Locate the cell with the specified text and output its [X, Y] center coordinate. 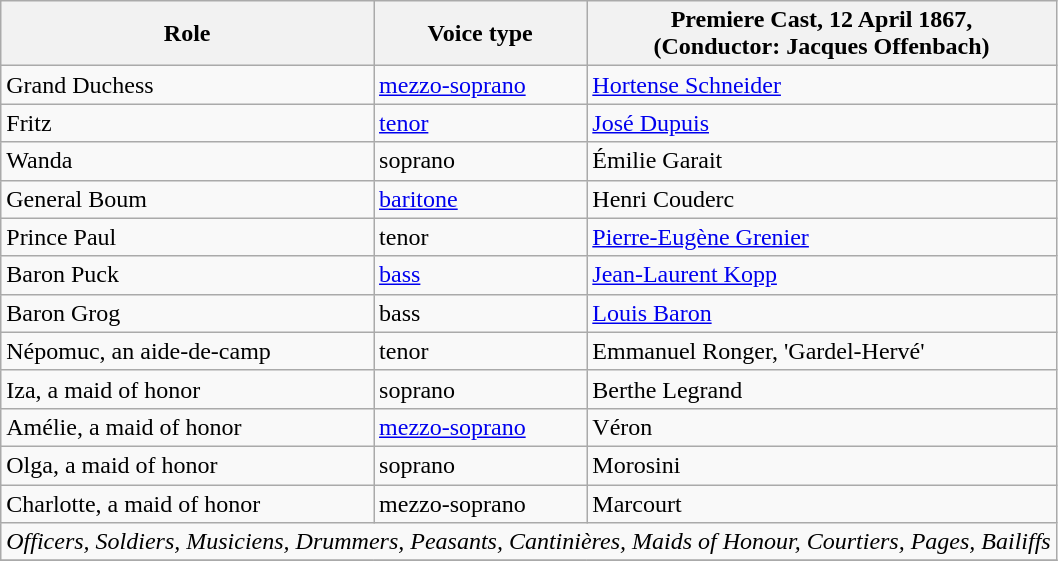
Pierre-Eugène Grenier [822, 237]
Louis Baron [822, 313]
Premiere Cast, 12 April 1867,(Conductor: Jacques Offenbach) [822, 34]
Marcourt [822, 503]
Officers, Soldiers, Musiciens, Drummers, Peasants, Cantinières, Maids of Honour, Courtiers, Pages, Bailiffs [528, 542]
Morosini [822, 465]
Henri Couderc [822, 199]
Emmanuel Ronger, 'Gardel-Hervé' [822, 351]
Role [188, 34]
baritone [480, 199]
Wanda [188, 161]
Berthe Legrand [822, 389]
Amélie, a maid of honor [188, 427]
José Dupuis [822, 123]
Baron Grog [188, 313]
Jean-Laurent Kopp [822, 275]
Prince Paul [188, 237]
General Boum [188, 199]
Voice type [480, 34]
Véron [822, 427]
Fritz [188, 123]
Iza, a maid of honor [188, 389]
Baron Puck [188, 275]
Grand Duchess [188, 85]
Charlotte, a maid of honor [188, 503]
Olga, a maid of honor [188, 465]
Hortense Schneider [822, 85]
Émilie Garait [822, 161]
Népomuc, an aide-de-camp [188, 351]
